Extract the [x, y] coordinate from the center of the cell holding the provided text.  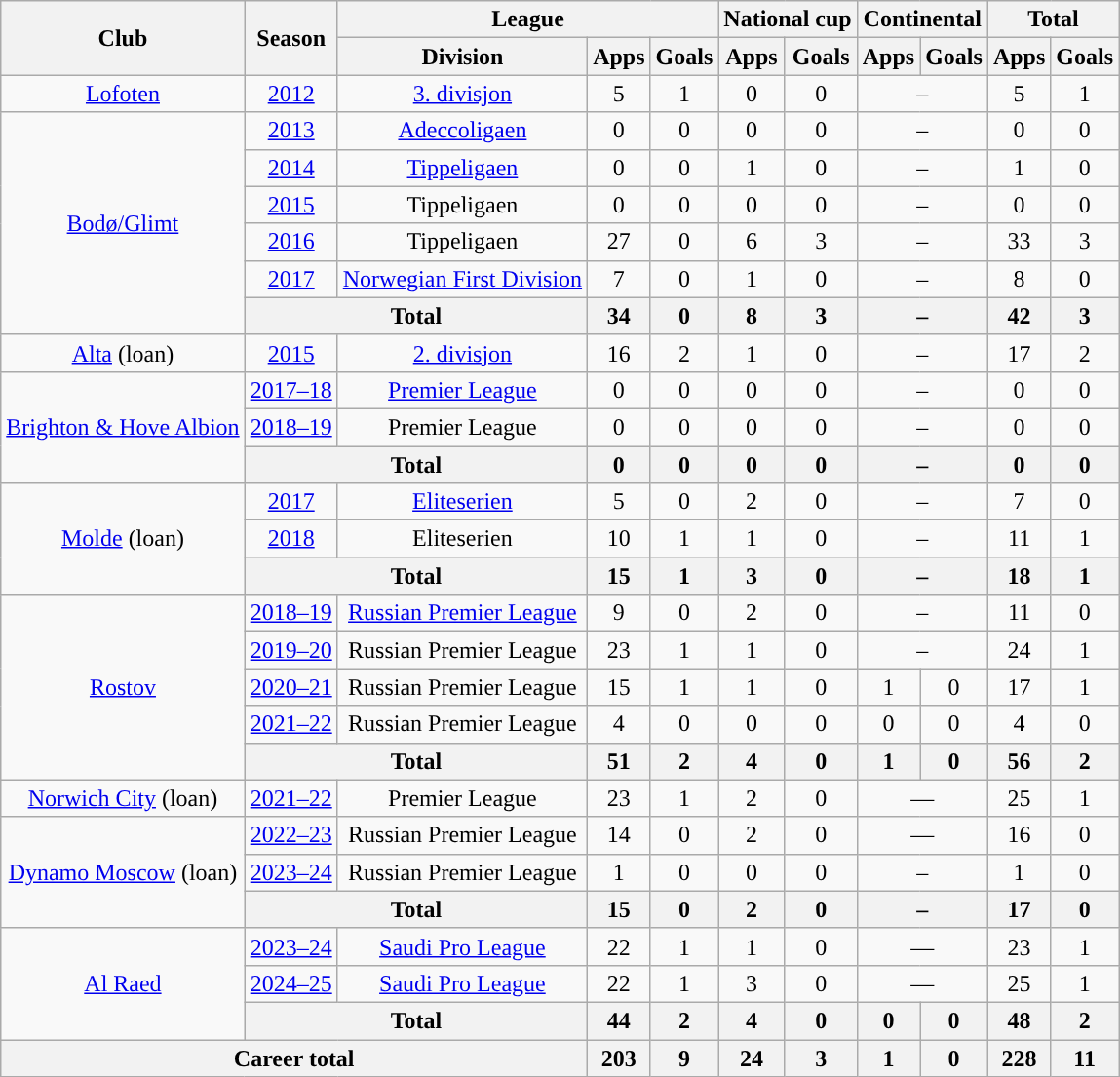
Molde (loan) [123, 539]
228 [1019, 1058]
Alta (loan) [123, 353]
Lofoten [123, 94]
Rostov [123, 687]
3. divisjon [462, 94]
44 [619, 1020]
51 [619, 761]
League [528, 19]
Brighton & Hove Albion [123, 427]
48 [1019, 1020]
2024–25 [290, 983]
33 [1019, 242]
2019–20 [290, 650]
6 [752, 242]
2018 [290, 539]
2012 [290, 94]
Al Raed [123, 983]
27 [619, 242]
Career total [294, 1058]
2014 [290, 168]
2013 [290, 131]
34 [619, 316]
Division [462, 57]
Season [290, 38]
203 [619, 1058]
Norwegian First Division [462, 279]
Dynamo Moscow (loan) [123, 872]
56 [1019, 761]
42 [1019, 316]
14 [619, 835]
2022–23 [290, 835]
Continental [922, 19]
Club [123, 38]
18 [1019, 576]
2020–21 [290, 687]
Adeccoligaen [462, 131]
2. divisjon [462, 353]
Norwich City (loan) [123, 798]
Bodø/Glimt [123, 223]
National cup [788, 19]
2017–18 [290, 390]
10 [619, 539]
2016 [290, 242]
